Extract the (X, Y) coordinate from the center of the cell holding the provided text.  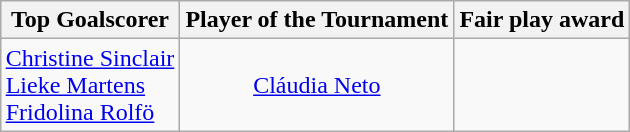
Top Goalscorer (90, 20)
Player of the Tournament (317, 20)
Christine Sinclair Lieke Martens Fridolina Rolfö (90, 85)
Fair play award (542, 20)
Cláudia Neto (317, 85)
